Pinpoint the cell where the given text exists, returning its (X, Y) midpoint coordinate. 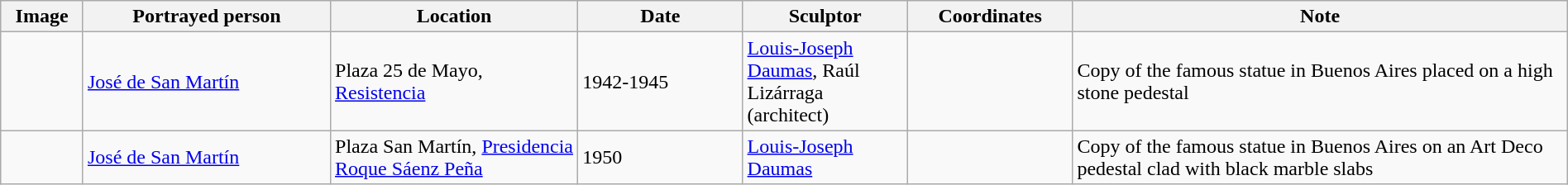
Note (1320, 17)
Plaza 25 de Mayo, Resistencia (455, 81)
Louis-Joseph Daumas, Raúl Lizárraga (architect) (825, 81)
Louis-Joseph Daumas (825, 157)
Location (455, 17)
Copy of the famous statue in Buenos Aires placed on a high stone pedestal (1320, 81)
Date (660, 17)
Plaza San Martín, Presidencia Roque Sáenz Peña (455, 157)
Image (42, 17)
1950 (660, 157)
Coordinates (989, 17)
Copy of the famous statue in Buenos Aires on an Art Deco pedestal clad with black marble slabs (1320, 157)
1942-1945 (660, 81)
Sculptor (825, 17)
Portrayed person (207, 17)
